Determine the [X, Y] coordinate at the center of the cell enclosing the given text.  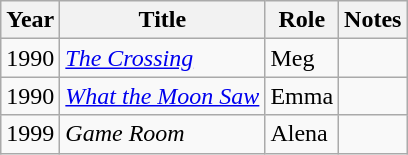
Game Room [162, 134]
Year [30, 20]
Meg [302, 58]
The Crossing [162, 58]
1999 [30, 134]
Role [302, 20]
Emma [302, 96]
Title [162, 20]
What the Moon Saw [162, 96]
Notes [373, 20]
Alena [302, 134]
